Return [X, Y] of the center of cell containing provided text 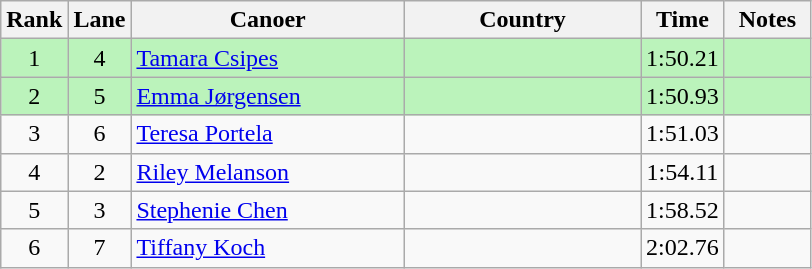
Country [522, 20]
Tiffany Koch [268, 248]
Teresa Portela [268, 134]
Lane [100, 20]
Notes [767, 20]
1 [34, 58]
Emma Jørgensen [268, 96]
1:50.93 [683, 96]
Tamara Csipes [268, 58]
Stephenie Chen [268, 210]
2:02.76 [683, 248]
Time [683, 20]
1:54.11 [683, 172]
Rank [34, 20]
1:51.03 [683, 134]
Riley Melanson [268, 172]
Canoer [268, 20]
7 [100, 248]
1:58.52 [683, 210]
1:50.21 [683, 58]
